Determine the [x, y] coordinate at the center of the cell enclosing the given text.  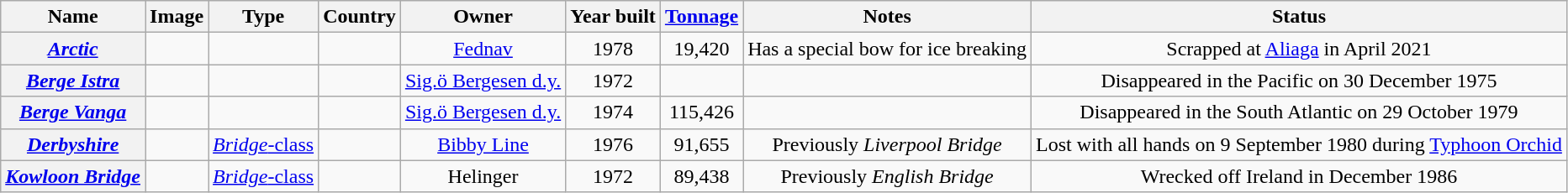
Berge Vanga [73, 112]
1978 [614, 49]
115,426 [701, 112]
Berge Istra [73, 81]
89,438 [701, 176]
1976 [614, 144]
Helinger [483, 176]
19,420 [701, 49]
Owner [483, 17]
Disappeared in the Pacific on 30 December 1975 [1300, 81]
Derbyshire [73, 144]
Scrapped at Aliaga in April 2021 [1300, 49]
Arctic [73, 49]
Has a special bow for ice breaking [888, 49]
Country [360, 17]
Fednav [483, 49]
Status [1300, 17]
Notes [888, 17]
Type [264, 17]
Tonnage [701, 17]
Kowloon Bridge [73, 176]
Lost with all hands on 9 September 1980 during Typhoon Orchid [1300, 144]
Disappeared in the South Atlantic on 29 October 1979 [1300, 112]
Previously Liverpool Bridge [888, 144]
Year built [614, 17]
Image [177, 17]
1974 [614, 112]
Bibby Line [483, 144]
Name [73, 17]
Previously English Bridge [888, 176]
91,655 [701, 144]
Wrecked off Ireland in December 1986 [1300, 176]
